Provide the [X, Y] coordinate of the cell's center where the given text is located.  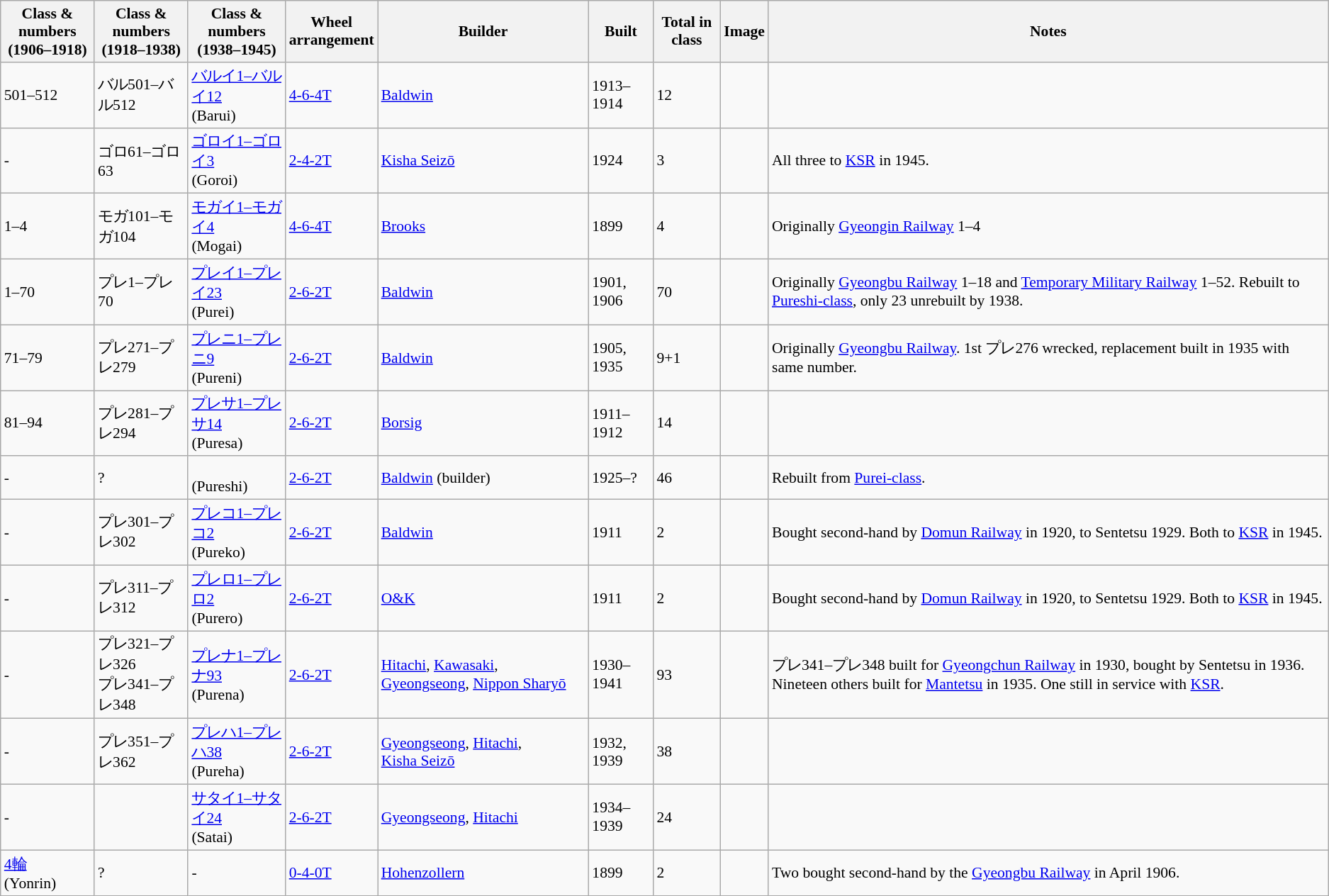
1934–1939 [621, 818]
14 [686, 424]
プレサ1–プレサ14(Puresa) [237, 424]
ゴロ61–ゴロ63 [141, 160]
93 [686, 675]
Hitachi, Kawasaki, Gyeongseong, Nippon Sharyō [483, 675]
38 [686, 751]
Notes [1048, 31]
プレ311–プレ312 [141, 598]
Kisha Seizō [483, 160]
Two bought second-hand by the Gyeongbu Railway in April 1906. [1048, 873]
1913–1914 [621, 95]
501–512 [47, 95]
4輪(Yonrin) [47, 873]
プレナ1–プレナ93(Purena) [237, 675]
Hohenzollern [483, 873]
Image [744, 31]
プレ351–プレ362 [141, 751]
モガ101–モガ104 [141, 227]
プレ281–プレ294 [141, 424]
プレニ1–プレニ9(Pureni) [237, 357]
All three to KSR in 1945. [1048, 160]
70 [686, 292]
2-4-2T [332, 160]
Originally Gyeongin Railway 1–4 [1048, 227]
Gyeongseong, Hitachi, Kisha Seizō [483, 751]
Baldwin (builder) [483, 478]
24 [686, 818]
(Pureshi) [237, 478]
Total in class [686, 31]
71–79 [47, 357]
プレ271–プレ279 [141, 357]
12 [686, 95]
3 [686, 160]
バル501–バル512 [141, 95]
サタイ1–サタイ24(Satai) [237, 818]
Originally Gyeongbu Railway. 1st プレ276 wrecked, replacement built in 1935 with same number. [1048, 357]
9+1 [686, 357]
プレイ1–プレイ23(Purei) [237, 292]
1925–? [621, 478]
Borsig [483, 424]
プレロ1–プレロ2(Purero) [237, 598]
1905, 1935 [621, 357]
1–4 [47, 227]
ゴロイ1–ゴロイ3(Goroi) [237, 160]
1924 [621, 160]
プレハ1–プレハ38(Pureha) [237, 751]
81–94 [47, 424]
Wheelarrangement [332, 31]
O&K [483, 598]
Brooks [483, 227]
Gyeongseong, Hitachi [483, 818]
バルイ1–バルイ12(Barui) [237, 95]
プレ321–プレ326プレ341–プレ348 [141, 675]
プレ1–プレ70 [141, 292]
1932, 1939 [621, 751]
Class & numbers(1938–1945) [237, 31]
プレコ1–プレコ2(Pureko) [237, 533]
Builder [483, 31]
モガイ1–モガイ4(Mogai) [237, 227]
プレ301–プレ302 [141, 533]
4 [686, 227]
1930–1941 [621, 675]
Rebuilt from Purei-class. [1048, 478]
1–70 [47, 292]
1911–1912 [621, 424]
0-4-0T [332, 873]
1901, 1906 [621, 292]
Built [621, 31]
Class & numbers(1906–1918) [47, 31]
Class & numbers(1918–1938) [141, 31]
46 [686, 478]
Originally Gyeongbu Railway 1–18 and Temporary Military Railway 1–52. Rebuilt to Pureshi-class, only 23 unrebuilt by 1938. [1048, 292]
